Find where the given text appears and provide that cell's center as [X, Y] coordinate. 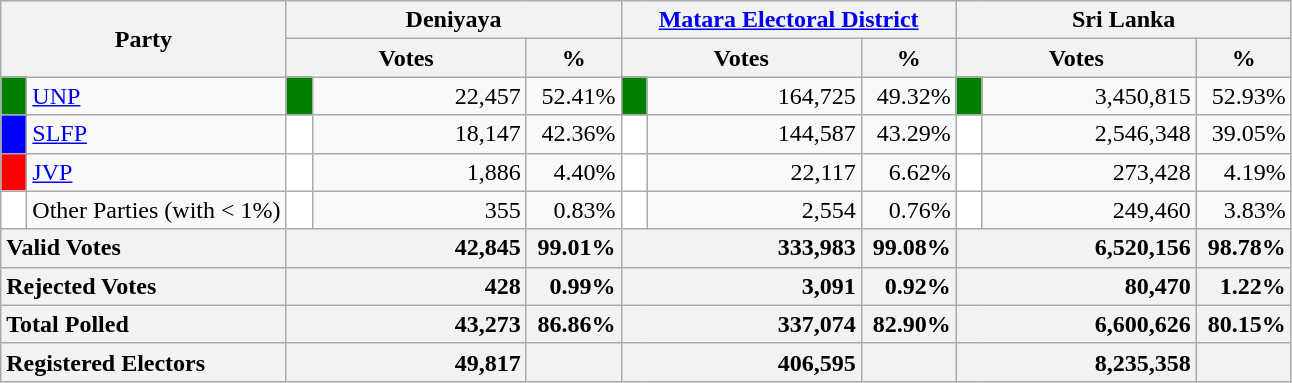
355 [419, 210]
Rejected Votes [144, 286]
52.93% [1244, 96]
8,235,358 [1076, 362]
273,428 [1089, 172]
Registered Electors [144, 362]
2,554 [754, 210]
3,450,815 [1089, 96]
4.19% [1244, 172]
22,117 [754, 172]
Matara Electoral District [788, 20]
6,600,626 [1076, 324]
Total Polled [144, 324]
164,725 [754, 96]
Other Parties (with < 1%) [156, 210]
80.15% [1244, 324]
6,520,156 [1076, 248]
99.08% [908, 248]
UNP [156, 96]
18,147 [419, 134]
0.92% [908, 286]
43,273 [406, 324]
Party [144, 39]
JVP [156, 172]
43.29% [908, 134]
Deniyaya [454, 20]
22,457 [419, 96]
3,091 [741, 286]
98.78% [1244, 248]
52.41% [574, 96]
42.36% [574, 134]
99.01% [574, 248]
1,886 [419, 172]
2,546,348 [1089, 134]
86.86% [574, 324]
82.90% [908, 324]
333,983 [741, 248]
406,595 [741, 362]
3.83% [1244, 210]
SLFP [156, 134]
0.99% [574, 286]
80,470 [1076, 286]
1.22% [1244, 286]
42,845 [406, 248]
428 [406, 286]
337,074 [741, 324]
144,587 [754, 134]
Valid Votes [144, 248]
Sri Lanka [1124, 20]
249,460 [1089, 210]
0.76% [908, 210]
0.83% [574, 210]
49.32% [908, 96]
39.05% [1244, 134]
49,817 [406, 362]
4.40% [574, 172]
6.62% [908, 172]
